Locate the cell with the specified text and output its (x, y) center coordinate. 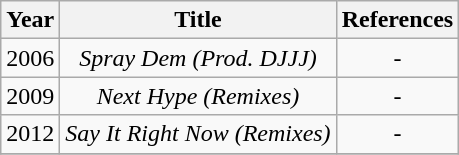
2012 (30, 134)
Title (198, 20)
2006 (30, 58)
Say It Right Now (Remixes) (198, 134)
Spray Dem (Prod. DJJJ) (198, 58)
References (398, 20)
Year (30, 20)
Next Hype (Remixes) (198, 96)
2009 (30, 96)
